Pinpoint the cell where the given text exists, returning its [x, y] midpoint coordinate. 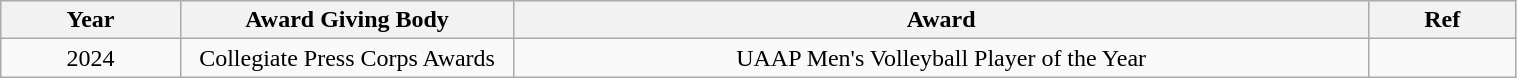
UAAP Men's Volleyball Player of the Year [942, 58]
Ref [1442, 20]
Award [942, 20]
Collegiate Press Corps Awards [347, 58]
Award Giving Body [347, 20]
Year [91, 20]
2024 [91, 58]
